For the text-containing cell, return its midpoint in [X, Y] coordinate format. 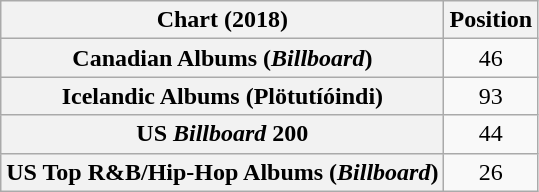
US Billboard 200 [222, 134]
Canadian Albums (Billboard) [222, 58]
Icelandic Albums (Plötutíóindi) [222, 96]
Chart (2018) [222, 20]
US Top R&B/Hip-Hop Albums (Billboard) [222, 172]
93 [491, 96]
44 [491, 134]
26 [491, 172]
Position [491, 20]
46 [491, 58]
